Determine the (x, y) coordinate at the center of the cell enclosing the given text.  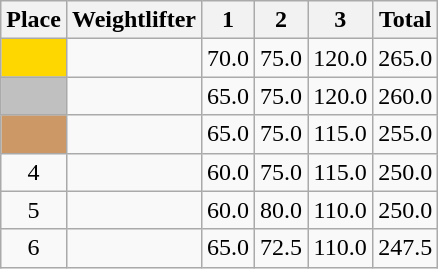
2 (282, 20)
Place (34, 20)
255.0 (406, 134)
4 (34, 172)
1 (228, 20)
70.0 (228, 58)
80.0 (282, 210)
72.5 (282, 248)
260.0 (406, 96)
Weightlifter (134, 20)
265.0 (406, 58)
247.5 (406, 248)
6 (34, 248)
3 (340, 20)
Total (406, 20)
5 (34, 210)
